Return the (x, y) coordinate for the center point of the cell that contains the specified text.  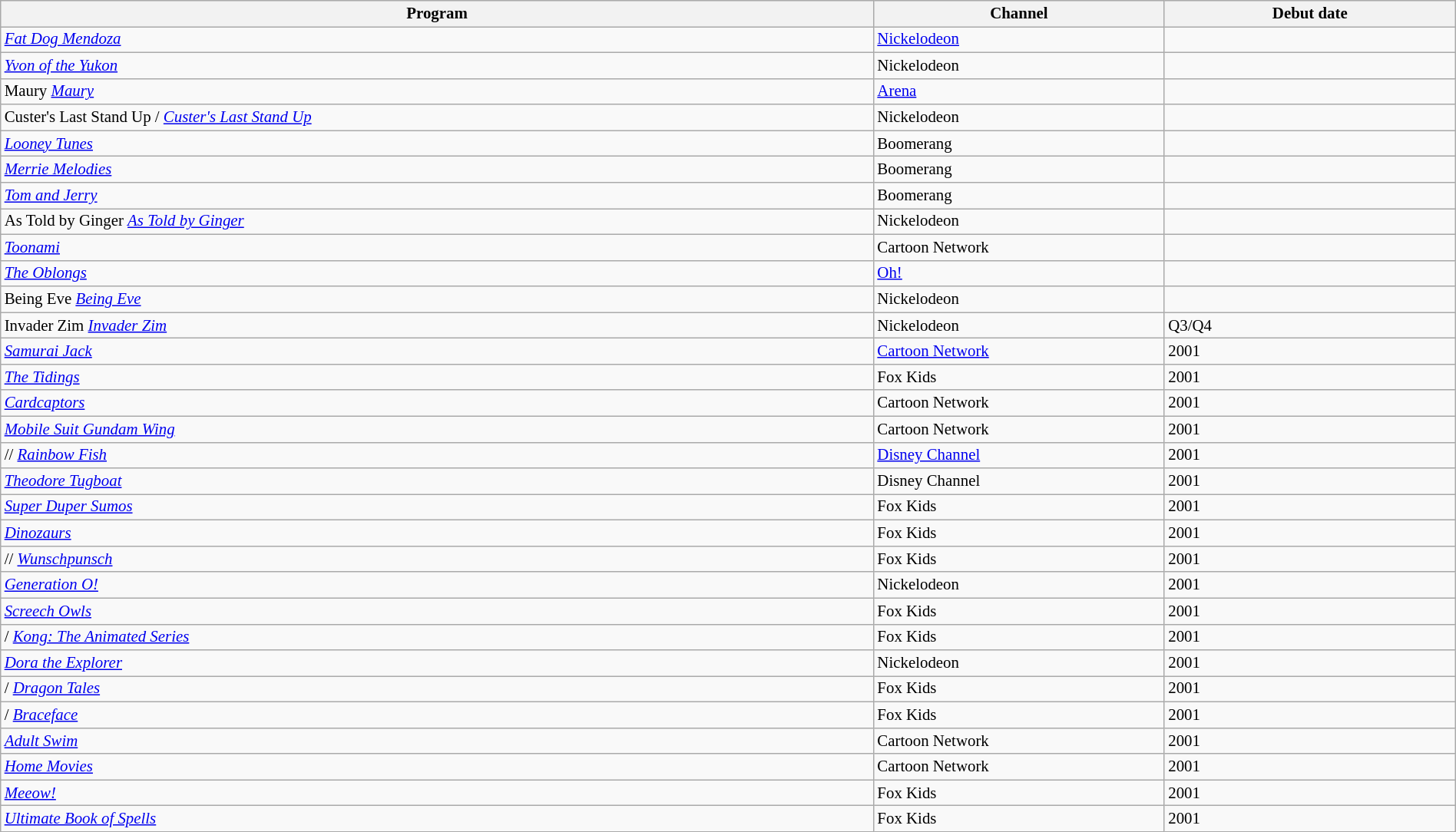
Adult Swim (438, 741)
Tom and Jerry (438, 196)
The Oblongs (438, 273)
Arena (1018, 91)
Dora the Explorer (438, 663)
Cardcaptors (438, 403)
Ultimate Book of Spells (438, 819)
Dinozaurs (438, 533)
Q3/Q4 (1310, 325)
As Told by Ginger As Told by Ginger (438, 221)
Merrie Melodies (438, 170)
Channel (1018, 14)
Meeow! (438, 793)
Home Movies (438, 767)
Yvon of the Yukon (438, 65)
/ Kong: The Animated Series (438, 637)
Toonami (438, 247)
Fat Dog Mendoza (438, 39)
// Rainbow Fish (438, 455)
Super Duper Sumos (438, 507)
Invader Zim Invader Zim (438, 325)
Oh! (1018, 273)
// Wunschpunsch (438, 559)
/ Braceface (438, 715)
Maury Maury (438, 91)
Being Eve Being Eve (438, 299)
The Tidings (438, 377)
Custer's Last Stand Up / Custer's Last Stand Up (438, 117)
Debut date (1310, 14)
Mobile Suit Gundam Wing (438, 429)
/ Dragon Tales (438, 689)
Generation O! (438, 585)
Samurai Jack (438, 352)
Theodore Tugboat (438, 481)
Program (438, 14)
Screech Owls (438, 611)
Looney Tunes (438, 144)
